Determine the [X, Y] coordinate at the center of the cell enclosing the given text.  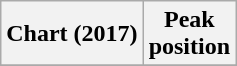
Chart (2017) [72, 34]
Peakposition [189, 34]
